Locate the cell with the specified text and output its [x, y] center coordinate. 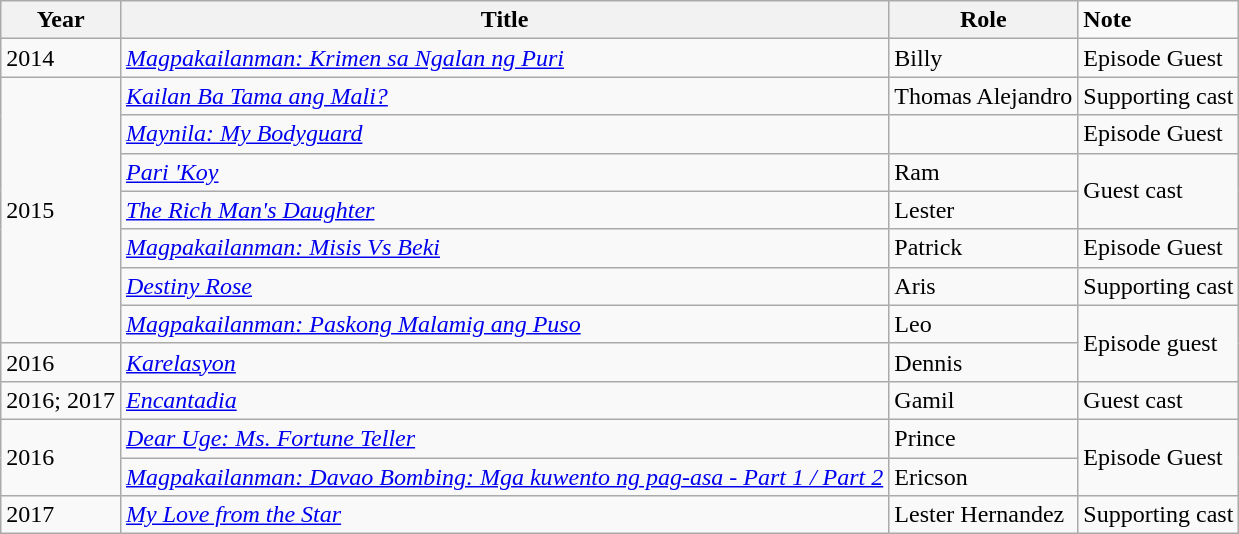
Magpakailanman: Krimen sa Ngalan ng Puri [504, 58]
Dennis [984, 362]
Ram [984, 172]
Lester Hernandez [984, 515]
Ericson [984, 477]
Title [504, 20]
Aris [984, 286]
2014 [61, 58]
Pari 'Koy [504, 172]
Encantadia [504, 400]
Gamil [984, 400]
Thomas Alejandro [984, 96]
Note [1158, 20]
Leo [984, 324]
Episode guest [1158, 343]
Patrick [984, 248]
The Rich Man's Daughter [504, 210]
Magpakailanman: Davao Bombing: Mga kuwento ng pag-asa - Part 1 / Part 2 [504, 477]
Karelasyon [504, 362]
Dear Uge: Ms. Fortune Teller [504, 438]
Kailan Ba Tama ang Mali? [504, 96]
Maynila: My Bodyguard [504, 134]
Prince [984, 438]
Magpakailanman: Misis Vs Beki [504, 248]
Destiny Rose [504, 286]
My Love from the Star [504, 515]
Lester [984, 210]
2015 [61, 210]
Role [984, 20]
2016; 2017 [61, 400]
Magpakailanman: Paskong Malamig ang Puso [504, 324]
2017 [61, 515]
Year [61, 20]
Billy [984, 58]
